Pinpoint the cell where the given text exists, returning its (X, Y) midpoint coordinate. 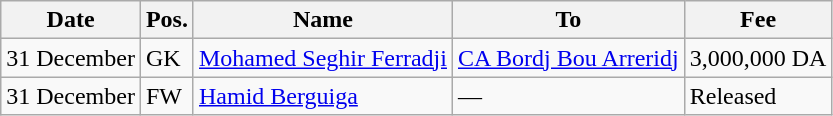
Pos. (166, 20)
GK (166, 58)
— (568, 96)
Mohamed Seghir Ferradji (322, 58)
Released (758, 96)
To (568, 20)
CA Bordj Bou Arreridj (568, 58)
Date (71, 20)
FW (166, 96)
3,000,000 DA (758, 58)
Name (322, 20)
Fee (758, 20)
Hamid Berguiga (322, 96)
